Find where the given text appears and provide that cell's center as (X, Y) coordinate. 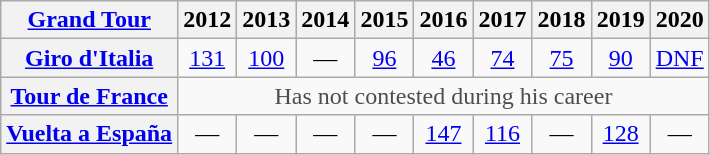
46 (444, 58)
2013 (266, 20)
147 (444, 134)
96 (384, 58)
DNF (680, 58)
2019 (620, 20)
Tour de France (90, 96)
2018 (562, 20)
Vuelta a España (90, 134)
74 (502, 58)
128 (620, 134)
75 (562, 58)
Grand Tour (90, 20)
2012 (208, 20)
2020 (680, 20)
90 (620, 58)
2015 (384, 20)
116 (502, 134)
2014 (326, 20)
Has not contested during his career (444, 96)
2017 (502, 20)
Giro d'Italia (90, 58)
131 (208, 58)
2016 (444, 20)
100 (266, 58)
